Determine the (x, y) coordinate at the center of the cell enclosing the given text.  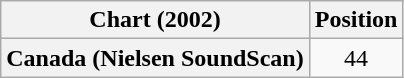
Chart (2002) (155, 20)
Position (356, 20)
Canada (Nielsen SoundScan) (155, 58)
44 (356, 58)
